For the text-containing cell, return its midpoint in (X, Y) coordinate format. 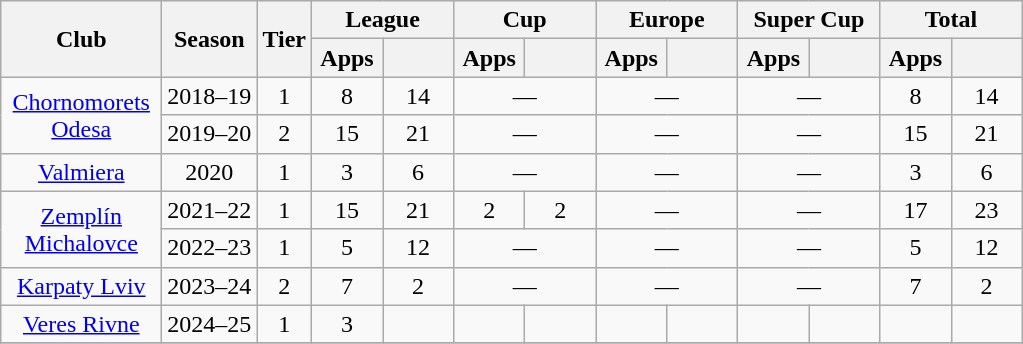
Season (210, 39)
2020 (210, 172)
2018–19 (210, 96)
2019–20 (210, 134)
Tier (284, 39)
17 (916, 210)
Veres Rivne (82, 324)
Karpaty Lviv (82, 286)
2021–22 (210, 210)
2022–23 (210, 248)
Super Cup (809, 20)
Chornomorets Odesa (82, 115)
23 (986, 210)
Zemplín Michalovce (82, 229)
Club (82, 39)
Europe (667, 20)
Valmiera (82, 172)
League (382, 20)
Cup (525, 20)
2024–25 (210, 324)
2023–24 (210, 286)
Total (951, 20)
